For the text-containing cell, return its midpoint in [X, Y] coordinate format. 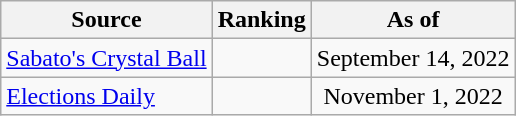
November 1, 2022 [413, 96]
Sabato's Crystal Ball [106, 58]
Elections Daily [106, 96]
Ranking [262, 20]
September 14, 2022 [413, 58]
Source [106, 20]
As of [413, 20]
